Provide the [X, Y] coordinate of the cell's center where the given text is located.  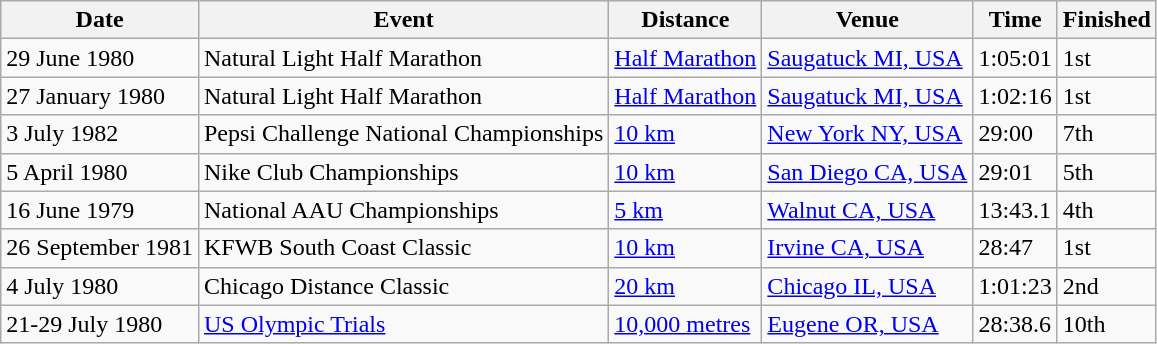
5 km [686, 210]
5 April 1980 [100, 172]
Irvine CA, USA [868, 248]
10,000 metres [686, 324]
Distance [686, 20]
San Diego CA, USA [868, 172]
10th [1106, 324]
28:38.6 [1015, 324]
1:01:23 [1015, 286]
Chicago Distance Classic [403, 286]
Walnut CA, USA [868, 210]
Nike Club Championships [403, 172]
New York NY, USA [868, 134]
29:00 [1015, 134]
1:05:01 [1015, 58]
16 June 1979 [100, 210]
20 km [686, 286]
4th [1106, 210]
Event [403, 20]
5th [1106, 172]
13:43.1 [1015, 210]
KFWB South Coast Classic [403, 248]
2nd [1106, 286]
Chicago IL, USA [868, 286]
21-29 July 1980 [100, 324]
Venue [868, 20]
Date [100, 20]
26 September 1981 [100, 248]
29:01 [1015, 172]
7th [1106, 134]
Eugene OR, USA [868, 324]
National AAU Championships [403, 210]
Pepsi Challenge National Championships [403, 134]
4 July 1980 [100, 286]
3 July 1982 [100, 134]
28:47 [1015, 248]
Time [1015, 20]
29 June 1980 [100, 58]
Finished [1106, 20]
US Olympic Trials [403, 324]
1:02:16 [1015, 96]
27 January 1980 [100, 96]
